Capture the cell that displays the provided text and extract its (x, y) central coordinate. 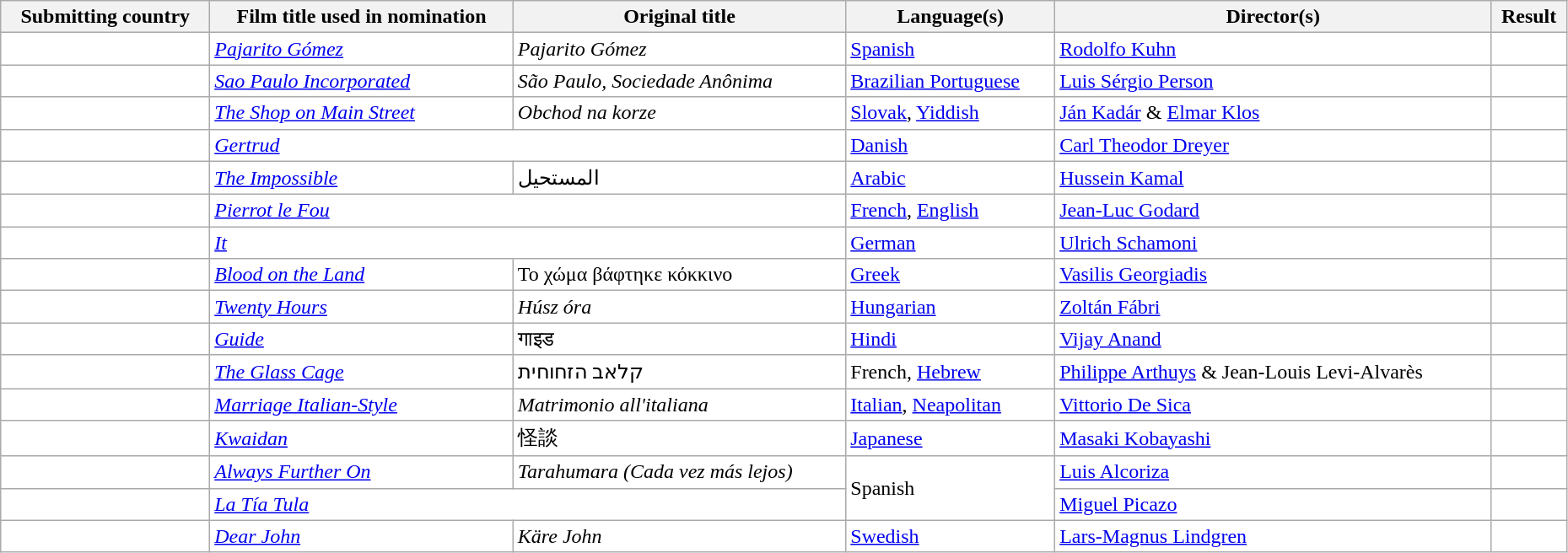
Japanese (951, 438)
Hindi (951, 339)
Guide (362, 339)
La Tía Tula (528, 504)
The Glass Cage (362, 372)
Kwaidan (362, 438)
Zoltán Fábri (1274, 307)
Sao Paulo Incorporated (362, 81)
Masaki Kobayashi (1274, 438)
The Shop on Main Street (362, 113)
Danish (951, 145)
Greek (951, 275)
Always Further On (362, 472)
Húsz óra (679, 307)
Pierrot le Fou (528, 211)
Film title used in nomination (362, 17)
French, English (951, 211)
Philippe Arthuys & Jean-Louis Levi-Alvarès (1274, 372)
Director(s) (1274, 17)
Käre John (679, 536)
Vijay Anand (1274, 339)
Rodolfo Kuhn (1274, 49)
Blood on the Land (362, 275)
It (528, 243)
Brazilian Portuguese (951, 81)
Italian, Neapolitan (951, 404)
Ján Kadár & Elmar Klos (1274, 113)
Ulrich Schamoni (1274, 243)
Hungarian (951, 307)
Jean-Luc Godard (1274, 211)
怪談 (679, 438)
Matrimonio all'italiana (679, 404)
Original title (679, 17)
Marriage Italian-Style (362, 404)
Dear John (362, 536)
Swedish (951, 536)
Vasilis Georgiadis (1274, 275)
Gertrud (528, 145)
Carl Theodor Dreyer (1274, 145)
Luis Sérgio Person (1274, 81)
Hussein Kamal (1274, 178)
Obchod na korze (679, 113)
The Impossible (362, 178)
Result (1529, 17)
Twenty Hours (362, 307)
Slovak, Yiddish (951, 113)
French, Hebrew (951, 372)
Language(s) (951, 17)
Submitting country (105, 17)
Lars-Magnus Lindgren (1274, 536)
São Paulo, Sociedade Anônima (679, 81)
Vittorio De Sica (1274, 404)
Luis Alcoriza (1274, 472)
Το χώμα βάφτηκε κόκκινο (679, 275)
קלאב הזחוחית (679, 372)
Arabic (951, 178)
Tarahumara (Cada vez más lejos) (679, 472)
German (951, 243)
Miguel Picazo (1274, 504)
गाइड (679, 339)
المستحيل (679, 178)
